Provide the (X, Y) coordinate of the cell's center where the given text is located.  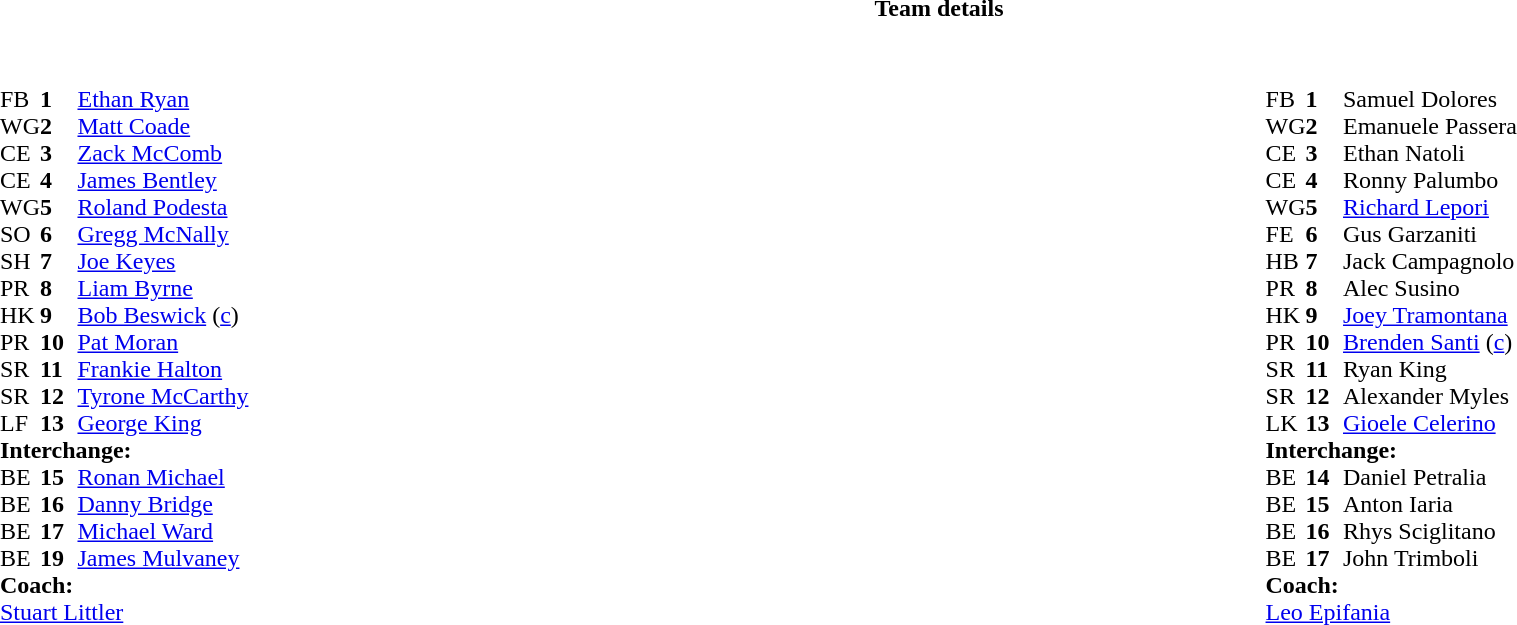
Emanuele Passera (1430, 126)
FE (1286, 234)
Gus Garzaniti (1430, 234)
Danny Bridge (162, 504)
Tyrone McCarthy (162, 396)
Joey Tramontana (1430, 316)
Jack Campagnolo (1430, 262)
Ryan King (1430, 370)
George King (162, 424)
SH (20, 262)
James Bentley (162, 180)
LK (1286, 424)
19 (59, 558)
Michael Ward (162, 532)
Pat Moran (162, 342)
Brenden Santi (c) (1430, 342)
Daniel Petralia (1430, 478)
Frankie Halton (162, 370)
John Trimboli (1430, 558)
Gregg McNally (162, 234)
Ethan Natoli (1430, 154)
Joe Keyes (162, 262)
Alec Susino (1430, 288)
Alexander Myles (1430, 396)
James Mulvaney (162, 558)
Ronan Michael (162, 478)
Anton Iaria (1430, 504)
Rhys Sciglitano (1430, 532)
Ronny Palumbo (1430, 180)
Roland Podesta (162, 208)
HB (1286, 262)
Bob Beswick (c) (162, 316)
Liam Byrne (162, 288)
Gioele Celerino (1430, 424)
LF (20, 424)
14 (1325, 478)
Richard Lepori (1430, 208)
Matt Coade (162, 126)
Samuel Dolores (1430, 100)
SO (20, 234)
Ethan Ryan (162, 100)
Zack McComb (162, 154)
